For the text-containing cell, return its midpoint in (x, y) coordinate format. 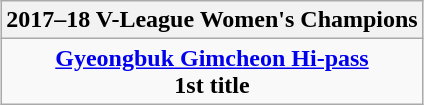
2017–18 V-League Women's Champions (212, 20)
Gyeongbuk Gimcheon Hi-pass 1st title (212, 72)
